Extract the [x, y] coordinate from the center of the cell holding the provided text.  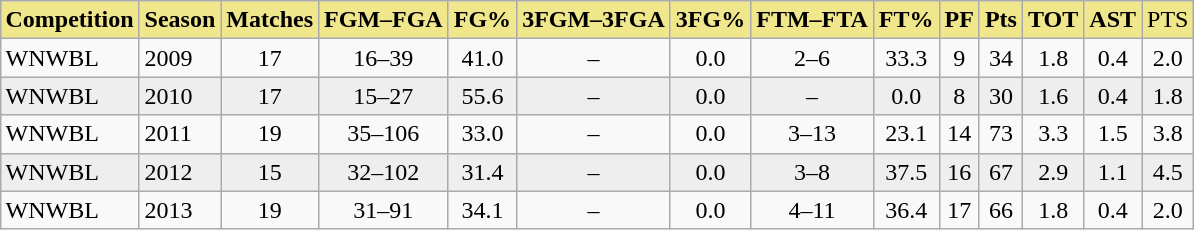
2011 [180, 134]
FGM–FGA [384, 20]
37.5 [906, 172]
FG% [482, 20]
67 [1000, 172]
14 [959, 134]
2013 [180, 210]
2012 [180, 172]
66 [1000, 210]
4.5 [1168, 172]
Season [180, 20]
23.1 [906, 134]
15 [270, 172]
PF [959, 20]
16–39 [384, 58]
41.0 [482, 58]
16 [959, 172]
1.1 [1113, 172]
FTM–FTA [812, 20]
55.6 [482, 96]
3.3 [1052, 134]
35–106 [384, 134]
34.1 [482, 210]
Competition [70, 20]
4–11 [812, 210]
1.6 [1052, 96]
2–6 [812, 58]
3–8 [812, 172]
33.0 [482, 134]
31.4 [482, 172]
PTS [1168, 20]
3FGM–3FGA [594, 20]
73 [1000, 134]
33.3 [906, 58]
9 [959, 58]
2.9 [1052, 172]
FT% [906, 20]
36.4 [906, 210]
15–27 [384, 96]
3FG% [710, 20]
2010 [180, 96]
2009 [180, 58]
32–102 [384, 172]
1.5 [1113, 134]
8 [959, 96]
3.8 [1168, 134]
3–13 [812, 134]
TOT [1052, 20]
31–91 [384, 210]
30 [1000, 96]
Pts [1000, 20]
34 [1000, 58]
AST [1113, 20]
Matches [270, 20]
